Scan for the cell matching the given text and deliver its (x, y) coordinate at center. 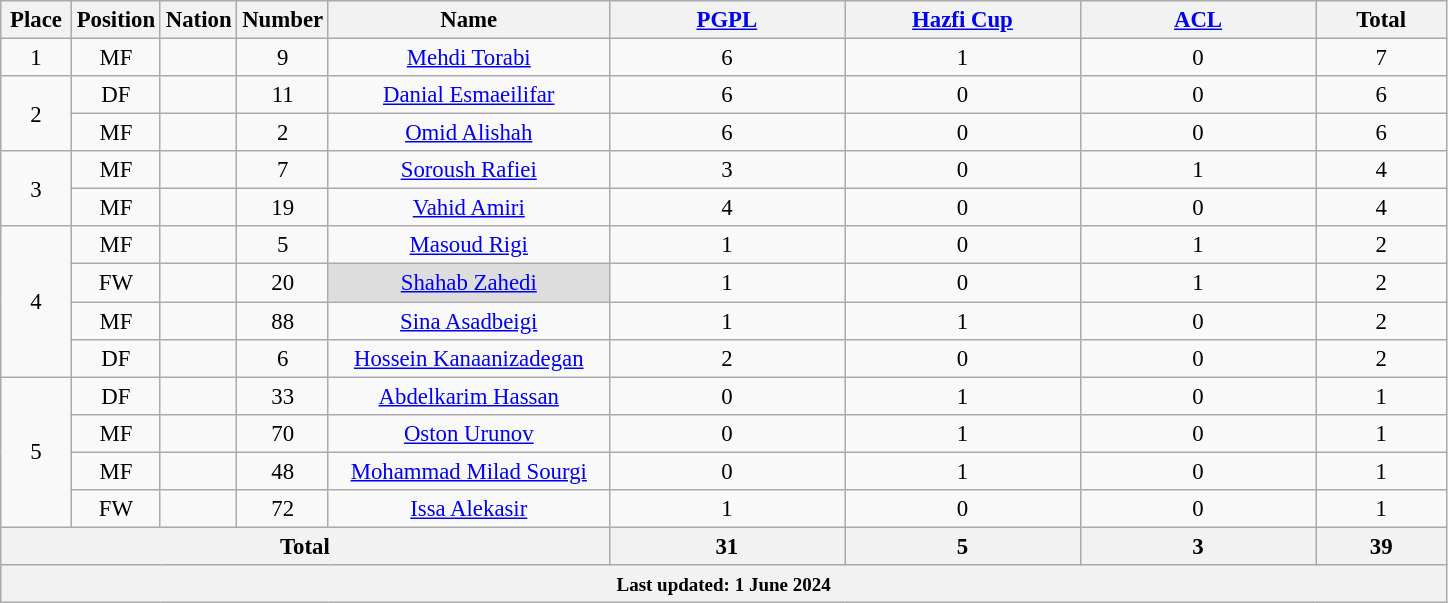
PGPL (727, 20)
Last updated: 1 June 2024 (724, 584)
Issa Alekasir (468, 509)
Hazfi Cup (963, 20)
Soroush Rafiei (468, 170)
19 (283, 208)
ACL (1198, 20)
11 (283, 95)
Position (116, 20)
Omid Alishah (468, 133)
33 (283, 396)
Sina Asadbeigi (468, 321)
39 (1382, 546)
20 (283, 283)
Place (36, 20)
Abdelkarim Hassan (468, 396)
Oston Urunov (468, 433)
Vahid Amiri (468, 208)
Number (283, 20)
Nation (198, 20)
Danial Esmaeilifar (468, 95)
Masoud Rigi (468, 245)
Mehdi Torabi (468, 58)
Hossein Kanaanizadegan (468, 358)
88 (283, 321)
48 (283, 471)
Name (468, 20)
9 (283, 58)
70 (283, 433)
31 (727, 546)
Shahab Zahedi (468, 283)
Mohammad Milad Sourgi (468, 471)
72 (283, 509)
